For the text-containing cell, return its midpoint in [x, y] coordinate format. 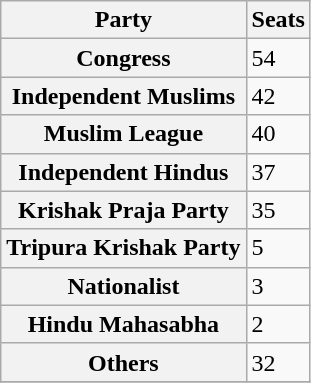
Party [124, 20]
3 [278, 286]
Others [124, 362]
42 [278, 96]
Muslim League [124, 134]
54 [278, 58]
Independent Hindus [124, 172]
Hindu Mahasabha [124, 324]
32 [278, 362]
Krishak Praja Party [124, 210]
37 [278, 172]
2 [278, 324]
40 [278, 134]
35 [278, 210]
Tripura Krishak Party [124, 248]
Seats [278, 20]
5 [278, 248]
Nationalist [124, 286]
Independent Muslims [124, 96]
Congress [124, 58]
